Pinpoint the cell where the given text exists, returning its [x, y] midpoint coordinate. 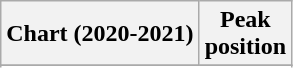
Peakposition [245, 34]
Chart (2020-2021) [100, 34]
